Extract the [x, y] coordinate from the center of the cell holding the provided text.  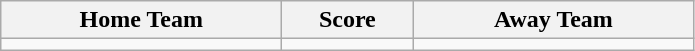
Home Team [142, 20]
Away Team [554, 20]
Score [348, 20]
